Provide the (x, y) coordinate of the cell's center where the given text is located.  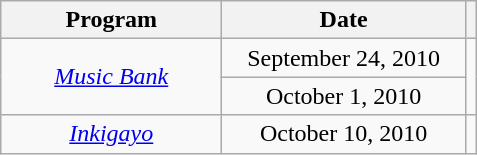
Program (112, 20)
September 24, 2010 (344, 58)
Date (344, 20)
Music Bank (112, 77)
October 10, 2010 (344, 134)
Inkigayo (112, 134)
October 1, 2010 (344, 96)
